Return (x, y) of the center of cell containing provided text 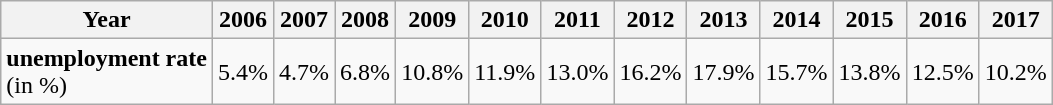
13.8% (870, 72)
2013 (724, 20)
10.8% (432, 72)
13.0% (578, 72)
11.9% (505, 72)
15.7% (796, 72)
6.8% (366, 72)
Year (107, 20)
4.7% (304, 72)
2014 (796, 20)
2016 (942, 20)
2015 (870, 20)
2008 (366, 20)
2006 (242, 20)
2009 (432, 20)
2011 (578, 20)
2010 (505, 20)
12.5% (942, 72)
2007 (304, 20)
10.2% (1016, 72)
unemployment rate(in %) (107, 72)
16.2% (650, 72)
5.4% (242, 72)
2012 (650, 20)
2017 (1016, 20)
17.9% (724, 72)
